Identify which cell holds the provided text, then report its [X, Y] central coordinate. 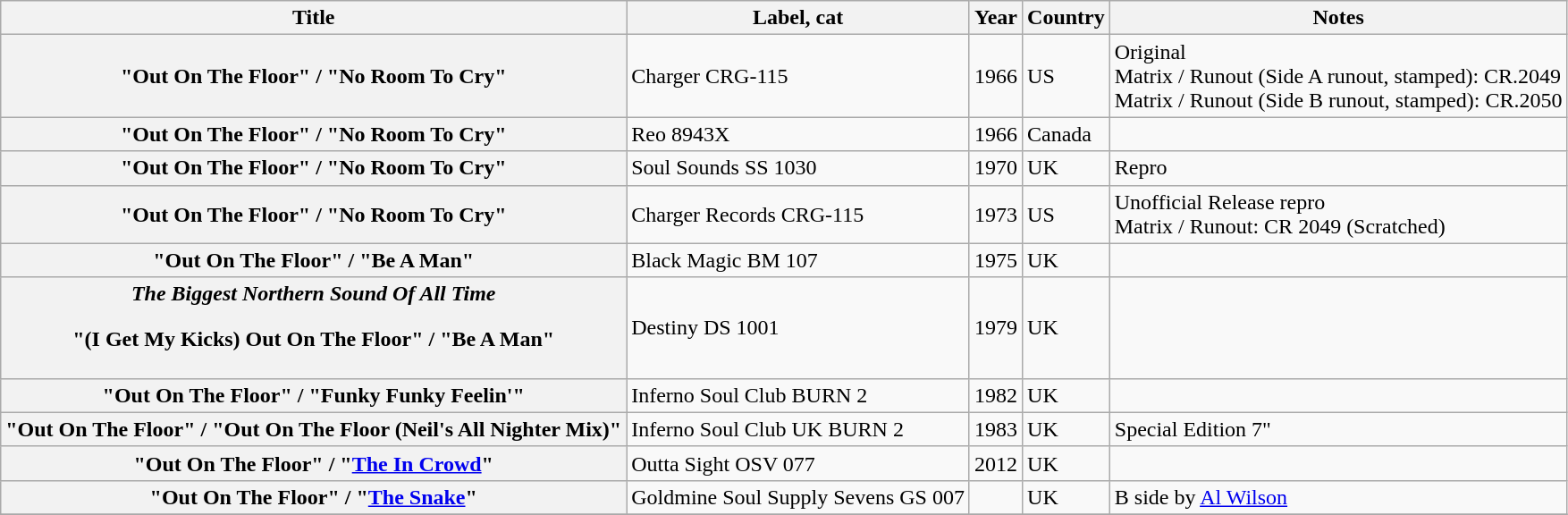
OriginalMatrix / Runout (Side A runout, stamped): CR.2049Matrix / Runout (Side B runout, stamped): CR.2050 [1338, 76]
Inferno Soul Club UK BURN 2 [798, 429]
Canada [1066, 134]
Repro [1338, 168]
Year [996, 18]
Soul Sounds SS 1030 [798, 168]
Country [1066, 18]
1970 [996, 168]
Label, cat [798, 18]
Goldmine Soul Supply Sevens GS 007 [798, 497]
Destiny DS 1001 [798, 327]
The Biggest Northern Sound Of All Time"(I Get My Kicks) Out On The Floor" / "Be A Man" [314, 327]
Title [314, 18]
1973 [996, 215]
"Out On The Floor" / "The In Crowd" [314, 463]
Special Edition 7" [1338, 429]
"Out On The Floor" / "Be A Man" [314, 260]
Inferno Soul Club BURN 2 [798, 395]
"Out On The Floor" / "Funky Funky Feelin'" [314, 395]
Notes [1338, 18]
1983 [996, 429]
B side by Al Wilson [1338, 497]
2012 [996, 463]
"Out On The Floor" / "The Snake" [314, 497]
Charger Records CRG-115 [798, 215]
Outta Sight OSV 077 [798, 463]
1975 [996, 260]
Reo 8943X [798, 134]
Charger CRG-115 [798, 76]
1982 [996, 395]
1979 [996, 327]
Unofficial Release reproMatrix / Runout: CR 2049 (Scratched) [1338, 215]
Black Magic BM 107 [798, 260]
"Out On The Floor" / "Out On The Floor (Neil's All Nighter Mix)" [314, 429]
